Pinpoint the cell where the given text exists, returning its (X, Y) midpoint coordinate. 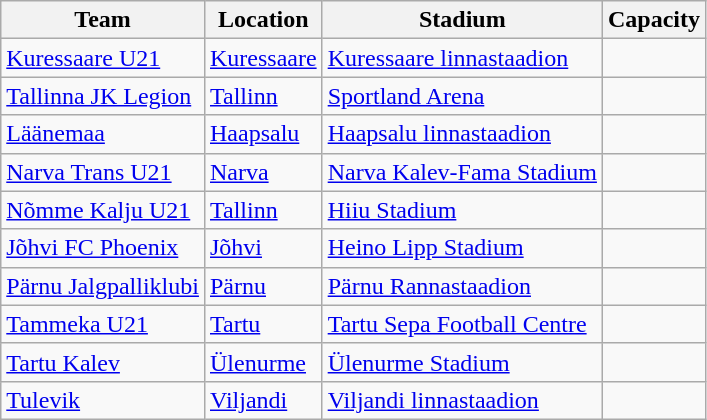
Haapsalu (263, 134)
Haapsalu linnastaadion (462, 134)
Nõmme Kalju U21 (103, 210)
Tulevik (103, 400)
Pärnu Rannastaadion (462, 286)
Tartu Sepa Football Centre (462, 324)
Tallinna JK Legion (103, 96)
Kuressaare U21 (103, 58)
Narva Kalev-Fama Stadium (462, 172)
Ülenurme Stadium (462, 362)
Läänemaa (103, 134)
Pärnu (263, 286)
Capacity (654, 20)
Sportland Arena (462, 96)
Kuressaare (263, 58)
Heino Lipp Stadium (462, 248)
Kuressaare linnastaadion (462, 58)
Hiiu Stadium (462, 210)
Pärnu Jalgpalliklubi (103, 286)
Narva (263, 172)
Tammeka U21 (103, 324)
Tartu Kalev (103, 362)
Tartu (263, 324)
Ülenurme (263, 362)
Viljandi linnastaadion (462, 400)
Stadium (462, 20)
Viljandi (263, 400)
Location (263, 20)
Jõhvi (263, 248)
Narva Trans U21 (103, 172)
Team (103, 20)
Jõhvi FC Phoenix (103, 248)
